Scan for the cell matching the given text and deliver its (x, y) coordinate at center. 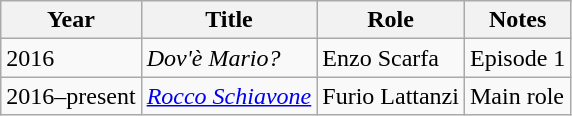
2016–present (71, 96)
Rocco Schiavone (229, 96)
Dov'è Mario? (229, 58)
Furio Lattanzi (391, 96)
Title (229, 20)
Notes (517, 20)
Main role (517, 96)
Episode 1 (517, 58)
2016 (71, 58)
Year (71, 20)
Role (391, 20)
Enzo Scarfa (391, 58)
